Capture the cell that displays the provided text and extract its [X, Y] central coordinate. 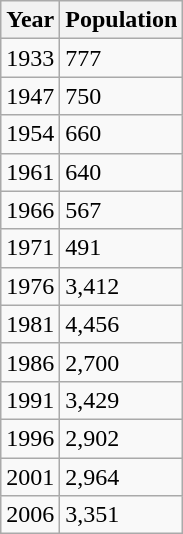
1986 [30, 362]
Population [122, 20]
4,456 [122, 324]
1966 [30, 210]
1961 [30, 172]
777 [122, 58]
640 [122, 172]
2,964 [122, 477]
660 [122, 134]
2006 [30, 515]
3,412 [122, 286]
1947 [30, 96]
1976 [30, 286]
567 [122, 210]
Year [30, 20]
2,902 [122, 438]
1981 [30, 324]
1991 [30, 400]
1933 [30, 58]
3,429 [122, 400]
1971 [30, 248]
1954 [30, 134]
1996 [30, 438]
750 [122, 96]
2001 [30, 477]
2,700 [122, 362]
491 [122, 248]
3,351 [122, 515]
